Provide the [X, Y] coordinate of the cell's center where the given text is located.  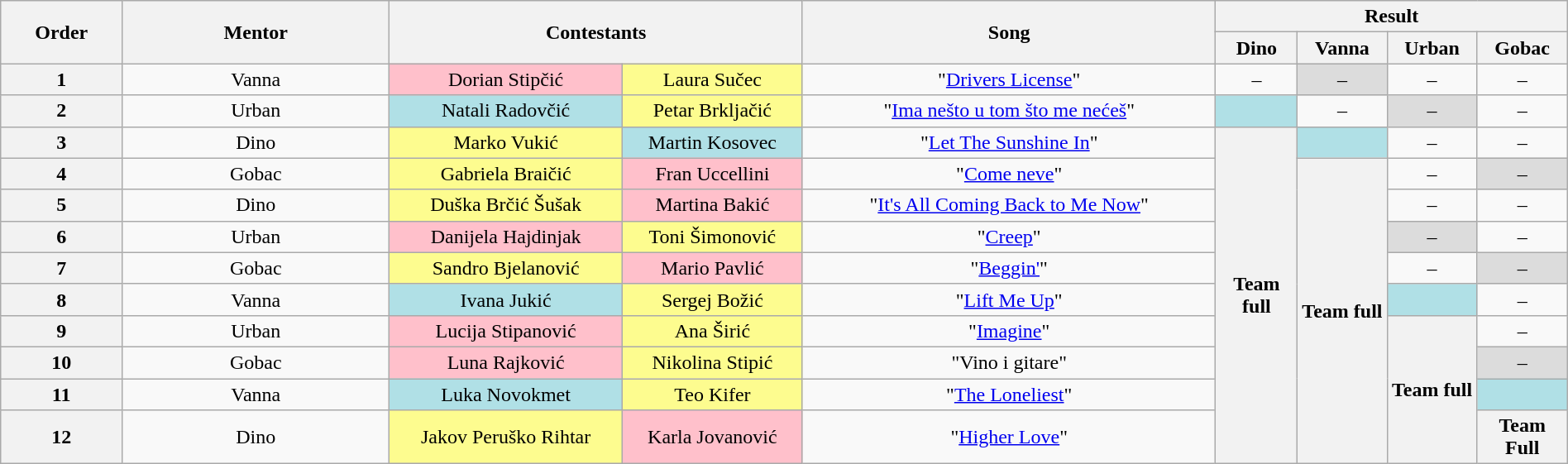
"Creep" [1009, 237]
Fran Uccellini [712, 174]
"Come neve" [1009, 174]
2 [61, 111]
Contestants [596, 32]
"Ima nešto u tom što me nećeš" [1009, 111]
Marko Vukić [506, 142]
Mario Pavlić [712, 268]
Order [61, 32]
"It's All Coming Back to Me Now" [1009, 205]
"Lift Me Up" [1009, 299]
Danijela Hajdinjak [506, 237]
12 [61, 437]
8 [61, 299]
Duška Brčić Šušak [506, 205]
Song [1009, 32]
Toni Šimonović [712, 237]
Sergej Božić [712, 299]
Ana Širić [712, 331]
Team Full [1522, 437]
Laura Sučec [712, 79]
4 [61, 174]
"The Loneliest" [1009, 395]
"Let The Sunshine In" [1009, 142]
"Beggin'" [1009, 268]
7 [61, 268]
"Imagine" [1009, 331]
Petar Brkljačić [712, 111]
Karla Jovanović [712, 437]
"Vino i gitare" [1009, 362]
10 [61, 362]
3 [61, 142]
11 [61, 395]
Nikolina Stipić [712, 362]
Result [1391, 17]
1 [61, 79]
Martin Kosovec [712, 142]
Natali Radovčić [506, 111]
Teo Kifer [712, 395]
Lucija Stipanović [506, 331]
Luna Rajković [506, 362]
"Drivers License" [1009, 79]
Luka Novokmet [506, 395]
6 [61, 237]
Ivana Jukić [506, 299]
5 [61, 205]
Mentor [256, 32]
Sandro Bjelanović [506, 268]
Jakov Peruško Rihtar [506, 437]
Martina Bakić [712, 205]
"Higher Love" [1009, 437]
Gabriela Braičić [506, 174]
9 [61, 331]
Dorian Stipčić [506, 79]
